Pinpoint the cell where the given text exists, returning its (x, y) midpoint coordinate. 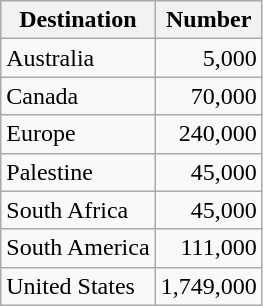
Number (208, 20)
Destination (78, 20)
South America (78, 248)
Europe (78, 134)
111,000 (208, 248)
5,000 (208, 58)
70,000 (208, 96)
1,749,000 (208, 286)
South Africa (78, 210)
Australia (78, 58)
Canada (78, 96)
Palestine (78, 172)
United States (78, 286)
240,000 (208, 134)
